From the cell containing the given text, extract its center point as (X, Y) coordinate. 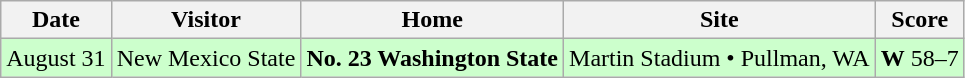
Martin Stadium • Pullman, WA (720, 58)
Date (56, 20)
Home (432, 20)
New Mexico State (206, 58)
No. 23 Washington State (432, 58)
Visitor (206, 20)
August 31 (56, 58)
Site (720, 20)
W 58–7 (920, 58)
Score (920, 20)
